Return the [x, y] coordinate for the center point of the cell that contains the specified text.  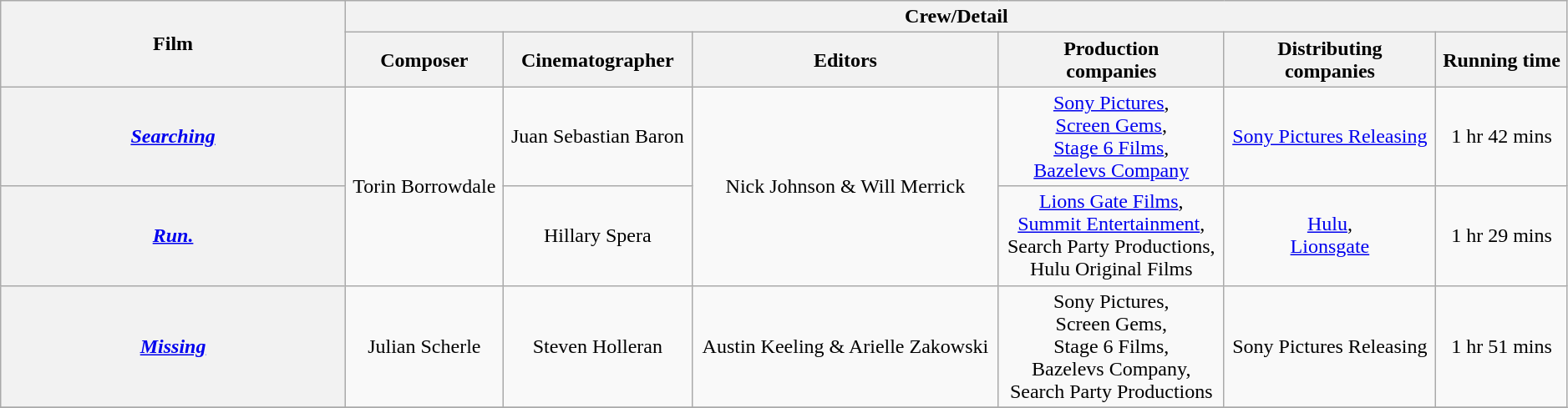
Steven Holleran [597, 346]
Editors [845, 60]
1 hr 51 mins [1502, 346]
Composer [424, 60]
Running time [1502, 60]
Torin Borrowdale [424, 186]
Sony Pictures, Screen Gems, Stage 6 Films, Bazelevs Company, Search Party Productions [1111, 346]
Searching [174, 137]
Austin Keeling & Arielle Zakowski [845, 346]
Lions Gate Films, Summit Entertainment, Search Party Productions, Hulu Original Films [1111, 235]
Juan Sebastian Baron [597, 137]
1 hr 42 mins [1502, 137]
Film [174, 43]
Julian Scherle [424, 346]
Nick Johnson & Will Merrick [845, 186]
1 hr 29 mins [1502, 235]
Production companies [1111, 60]
Crew/Detail [956, 17]
Distributing companies [1330, 60]
Hillary Spera [597, 235]
Run. [174, 235]
Cinematographer [597, 60]
Missing [174, 346]
Hulu, Lionsgate [1330, 235]
Sony Pictures, Screen Gems, Stage 6 Films, Bazelevs Company [1111, 137]
